From the cell containing the given text, extract its center point as [x, y] coordinate. 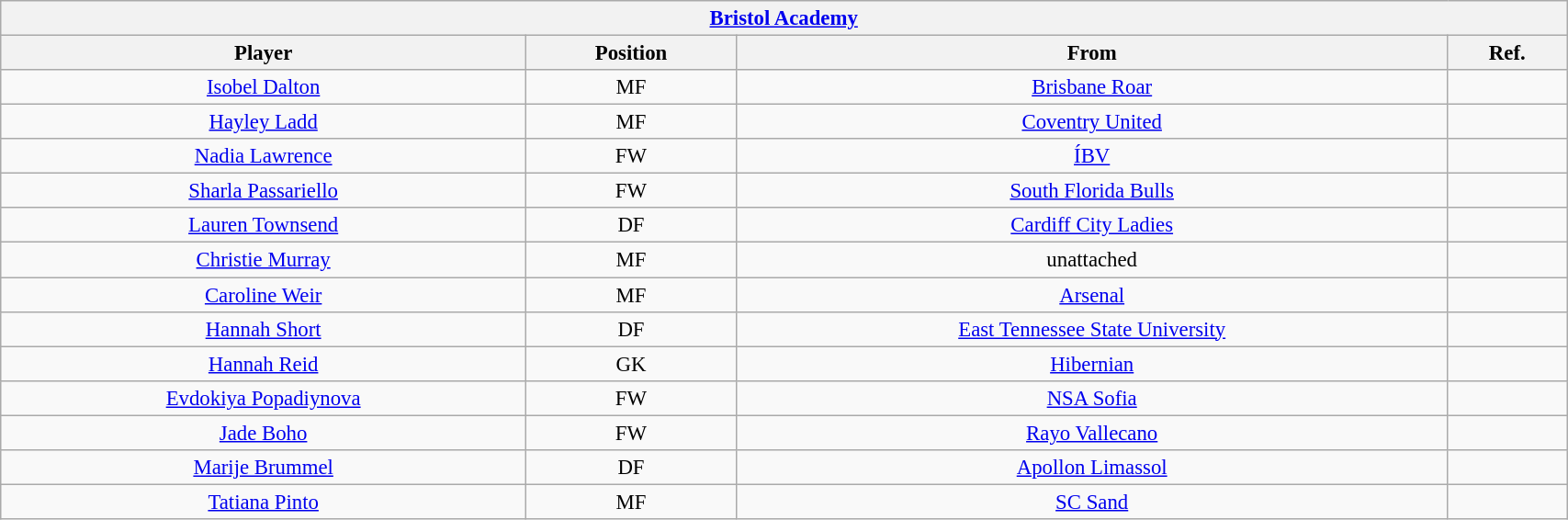
East Tennessee State University [1091, 329]
Brisbane Roar [1091, 87]
ÍBV [1091, 156]
Player [264, 53]
NSA Sofia [1091, 398]
Hannah Short [264, 329]
unattached [1091, 260]
Coventry United [1091, 122]
SC Sand [1091, 502]
Lauren Townsend [264, 225]
Christie Murray [264, 260]
Bristol Academy [784, 18]
Marije Brummel [264, 468]
Position [632, 53]
Evdokiya Popadiynova [264, 398]
South Florida Bulls [1091, 191]
Rayo Vallecano [1091, 433]
Cardiff City Ladies [1091, 225]
Caroline Weir [264, 295]
Nadia Lawrence [264, 156]
Isobel Dalton [264, 87]
Jade Boho [264, 433]
Sharla Passariello [264, 191]
From [1091, 53]
Hannah Reid [264, 364]
Ref. [1507, 53]
Apollon Limassol [1091, 468]
Arsenal [1091, 295]
Hibernian [1091, 364]
Tatiana Pinto [264, 502]
GK [632, 364]
Hayley Ladd [264, 122]
